Capture the cell that displays the provided text and extract its [x, y] central coordinate. 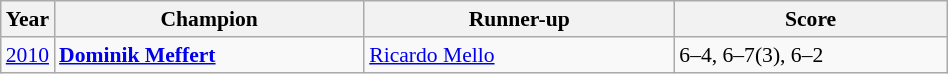
Ricardo Mello [519, 55]
Champion [209, 19]
Score [810, 19]
Year [28, 19]
Runner-up [519, 19]
2010 [28, 55]
Dominik Meffert [209, 55]
6–4, 6–7(3), 6–2 [810, 55]
